Extract the (X, Y) coordinate from the center of the cell holding the provided text.  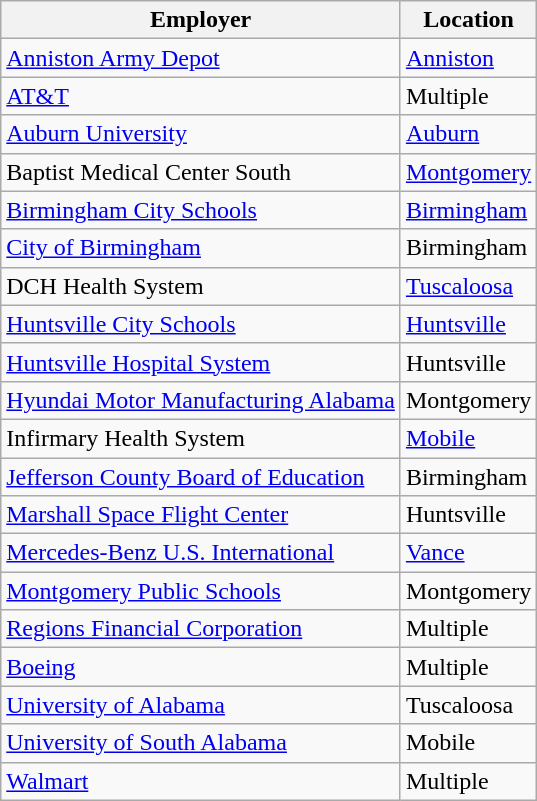
Hyundai Motor Manufacturing Alabama (201, 400)
Anniston Army Depot (201, 58)
Marshall Space Flight Center (201, 515)
Location (468, 20)
Auburn (468, 134)
Regions Financial Corporation (201, 629)
Jefferson County Board of Education (201, 477)
DCH Health System (201, 286)
Mercedes-Benz U.S. International (201, 553)
Baptist Medical Center South (201, 172)
Birmingham City Schools (201, 210)
University of Alabama (201, 705)
Anniston (468, 58)
Huntsville City Schools (201, 324)
University of South Alabama (201, 743)
City of Birmingham (201, 248)
Montgomery Public Schools (201, 591)
Vance (468, 553)
Infirmary Health System (201, 438)
AT&T (201, 96)
Huntsville Hospital System (201, 362)
Walmart (201, 781)
Auburn University (201, 134)
Employer (201, 20)
Boeing (201, 667)
